Return [X, Y] of the center of cell containing provided text 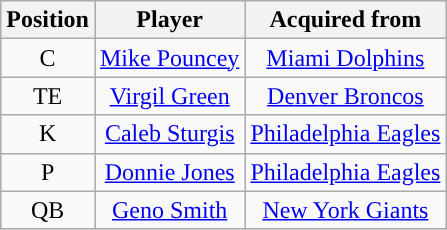
Donnie Jones [169, 172]
C [48, 58]
Denver Broncos [346, 96]
K [48, 134]
P [48, 172]
Virgil Green [169, 96]
Mike Pouncey [169, 58]
Player [169, 20]
Miami Dolphins [346, 58]
TE [48, 96]
New York Giants [346, 210]
Geno Smith [169, 210]
Caleb Sturgis [169, 134]
Acquired from [346, 20]
Position [48, 20]
QB [48, 210]
